Determine the (x, y) coordinate at the center of the cell enclosing the given text.  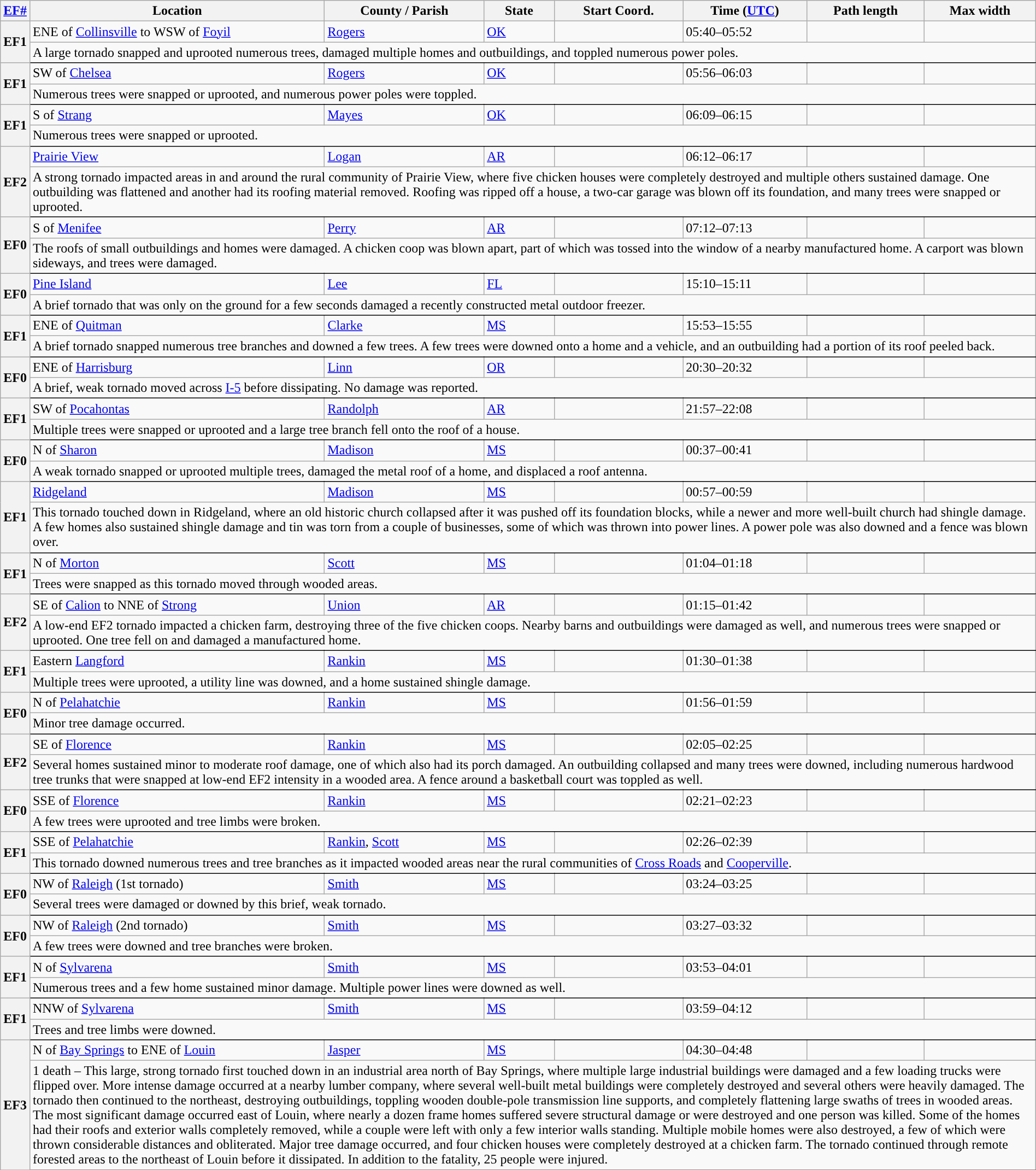
Clarke (404, 326)
01:15–01:42 (745, 604)
Linn (404, 367)
A brief, weak tornado moved across I-5 before dissipating. No damage was reported. (532, 388)
Ridgeland (177, 492)
A few trees were uprooted and tree limbs were broken. (532, 821)
SW of Chelsea (177, 73)
Mayes (404, 115)
Scott (404, 563)
03:59–04:12 (745, 1008)
02:05–02:25 (745, 744)
SE of Florence (177, 744)
SSE of Florence (177, 801)
Eastern Langford (177, 661)
00:37–00:41 (745, 450)
SSE of Pelahatchie (177, 842)
S of Strang (177, 115)
Path length (866, 11)
ENE of Harrisburg (177, 367)
Multiple trees were snapped or uprooted and a large tree branch fell onto the roof of a house. (532, 430)
Prairie View (177, 156)
SW of Pocahontas (177, 409)
Numerous trees and a few home sustained minor damage. Multiple power lines were downed as well. (532, 987)
04:30–04:48 (745, 1050)
OR (519, 367)
05:40–05:52 (745, 32)
FL (519, 284)
Start Coord. (619, 11)
15:53–15:55 (745, 326)
A few trees were downed and tree branches were broken. (532, 946)
This tornado downed numerous trees and tree branches as it impacted wooded areas near the rural communities of Cross Roads and Cooperville. (532, 863)
NW of Raleigh (2nd tornado) (177, 925)
A large tornado snapped and uprooted numerous trees, damaged multiple homes and outbuildings, and toppled numerous power poles. (532, 52)
01:56–01:59 (745, 703)
Numerous trees were snapped or uprooted, and numerous power poles were toppled. (532, 94)
Trees were snapped as this tornado moved through wooded areas. (532, 584)
NW of Raleigh (1st tornado) (177, 884)
Union (404, 604)
20:30–20:32 (745, 367)
Multiple trees were uprooted, a utility line was downed, and a home sustained shingle damage. (532, 681)
Max width (980, 11)
01:30–01:38 (745, 661)
Several trees were damaged or downed by this brief, weak tornado. (532, 904)
ENE of Collinsville to WSW of Foyil (177, 32)
County / Parish (404, 11)
Perry (404, 227)
SE of Calion to NNE of Strong (177, 604)
03:27–03:32 (745, 925)
03:53–04:01 (745, 967)
Randolph (404, 409)
EF# (15, 11)
15:10–15:11 (745, 284)
N of Morton (177, 563)
07:12–07:13 (745, 227)
Logan (404, 156)
00:57–00:59 (745, 492)
Rankin, Scott (404, 842)
01:04–01:18 (745, 563)
N of Pelahatchie (177, 703)
05:56–06:03 (745, 73)
02:26–02:39 (745, 842)
06:09–06:15 (745, 115)
21:57–22:08 (745, 409)
06:12–06:17 (745, 156)
02:21–02:23 (745, 801)
N of Sylvarena (177, 967)
Jasper (404, 1050)
EF3 (15, 1105)
ENE of Quitman (177, 326)
N of Bay Springs to ENE of Louin (177, 1050)
Minor tree damage occurred. (532, 724)
A brief tornado that was only on the ground for a few seconds damaged a recently constructed metal outdoor freezer. (532, 304)
Trees and tree limbs were downed. (532, 1029)
Location (177, 11)
State (519, 11)
S of Menifee (177, 227)
Numerous trees were snapped or uprooted. (532, 136)
Pine Island (177, 284)
N of Sharon (177, 450)
03:24–03:25 (745, 884)
Time (UTC) (745, 11)
NNW of Sylvarena (177, 1008)
Lee (404, 284)
A weak tornado snapped or uprooted multiple trees, damaged the metal roof of a home, and displaced a roof antenna. (532, 471)
